Scan for the cell matching the given text and deliver its (x, y) coordinate at center. 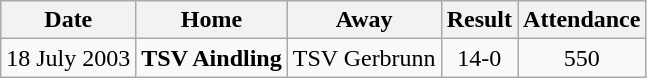
TSV Aindling (212, 58)
Attendance (582, 20)
TSV Gerbrunn (364, 58)
550 (582, 58)
Date (68, 20)
18 July 2003 (68, 58)
14-0 (479, 58)
Home (212, 20)
Away (364, 20)
Result (479, 20)
